Extract the [X, Y] coordinate from the center of the cell holding the provided text.  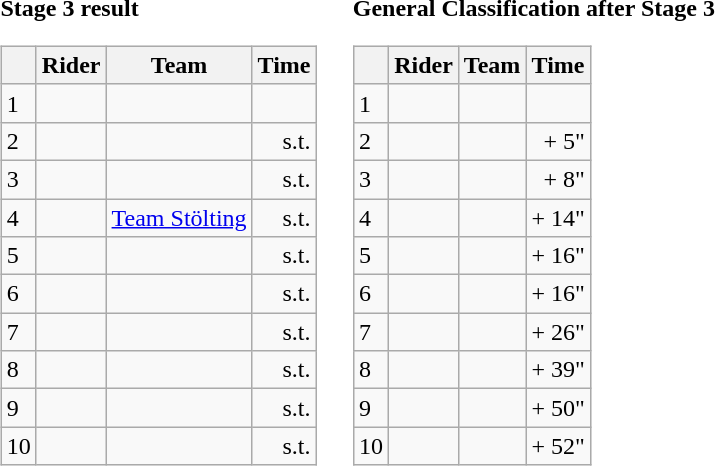
+ 50" [558, 408]
Team Stölting [179, 217]
+ 39" [558, 370]
+ 26" [558, 332]
+ 5" [558, 141]
+ 8" [558, 179]
+ 52" [558, 446]
+ 14" [558, 217]
